Scan for the cell matching the given text and deliver its (X, Y) coordinate at center. 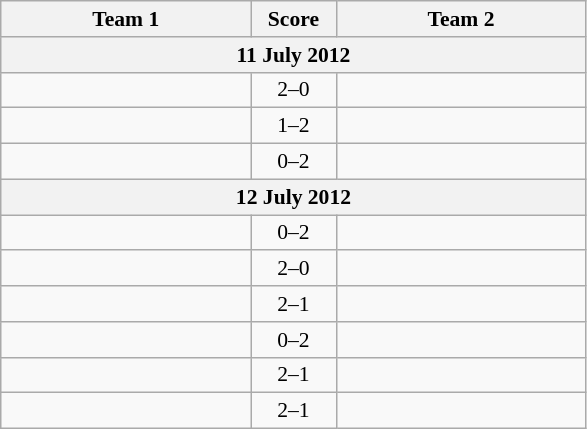
Team 2 (461, 19)
Team 1 (126, 19)
11 July 2012 (294, 55)
1–2 (294, 126)
12 July 2012 (294, 197)
Score (294, 19)
